Determine the (X, Y) coordinate at the center of the cell enclosing the given text.  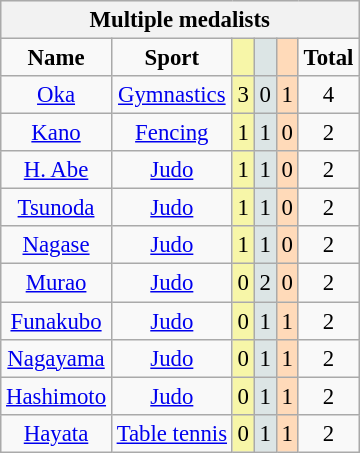
4 (328, 95)
Murao (56, 283)
Fencing (172, 133)
Table tennis (172, 433)
Multiple medalists (180, 20)
Nagayama (56, 358)
Hashimoto (56, 396)
Hayata (56, 433)
H. Abe (56, 170)
Tsunoda (56, 208)
Kano (56, 133)
Oka (56, 95)
3 (243, 95)
Total (328, 58)
Name (56, 58)
Funakubo (56, 321)
Nagase (56, 245)
Sport (172, 58)
Gymnastics (172, 95)
